Find where the given text appears and provide that cell's center as [x, y] coordinate. 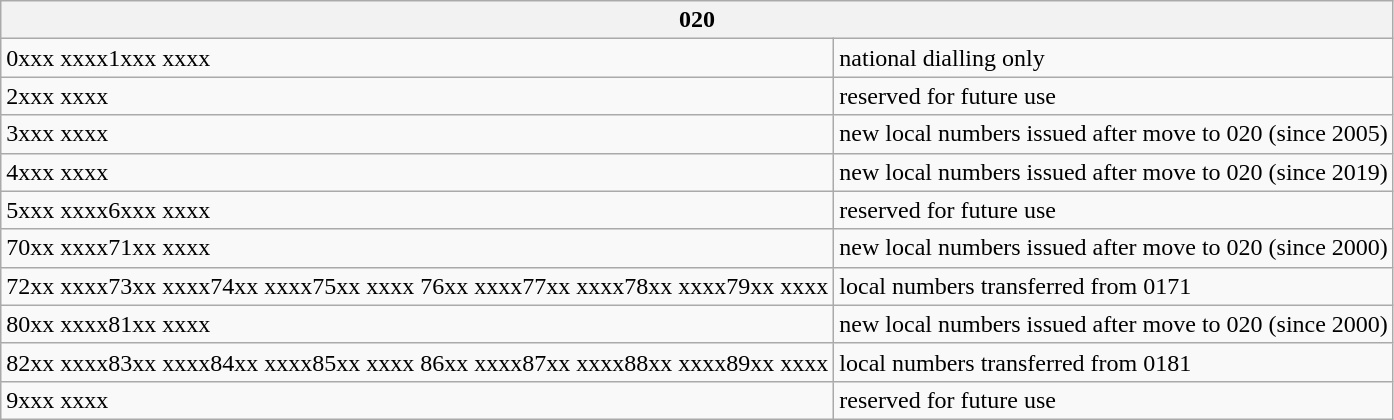
70xx xxxx71xx xxxx [418, 248]
020 [698, 20]
9xxx xxxx [418, 400]
new local numbers issued after move to 020 (since 2019) [1114, 172]
5xxx xxxx6xxx xxxx [418, 210]
local numbers transferred from 0171 [1114, 286]
80xx xxxx81xx xxxx [418, 324]
national dialling only [1114, 58]
0xxx xxxx1xxx xxxx [418, 58]
3xxx xxxx [418, 134]
72xx xxxx73xx xxxx74xx xxxx75xx xxxx 76xx xxxx77xx xxxx78xx xxxx79xx xxxx [418, 286]
local numbers transferred from 0181 [1114, 362]
4xxx xxxx [418, 172]
2xxx xxxx [418, 96]
new local numbers issued after move to 020 (since 2005) [1114, 134]
82xx xxxx83xx xxxx84xx xxxx85xx xxxx 86xx xxxx87xx xxxx88xx xxxx89xx xxxx [418, 362]
